For the text-containing cell, return its midpoint in [X, Y] coordinate format. 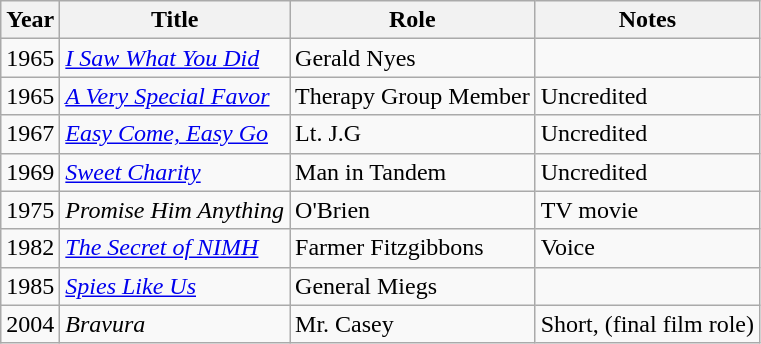
Therapy Group Member [413, 96]
Easy Come, Easy Go [175, 134]
Farmer Fitzgibbons [413, 248]
1967 [30, 134]
Mr. Casey [413, 324]
Short, (final film role) [647, 324]
1975 [30, 210]
TV movie [647, 210]
Role [413, 20]
2004 [30, 324]
1969 [30, 172]
A Very Special Favor [175, 96]
Man in Tandem [413, 172]
Gerald Nyes [413, 58]
I Saw What You Did [175, 58]
1982 [30, 248]
O'Brien [413, 210]
Sweet Charity [175, 172]
Notes [647, 20]
Spies Like Us [175, 286]
Promise Him Anything [175, 210]
Bravura [175, 324]
Lt. J.G [413, 134]
General Miegs [413, 286]
Voice [647, 248]
Title [175, 20]
Year [30, 20]
The Secret of NIMH [175, 248]
1985 [30, 286]
